Pinpoint the cell where the given text exists, returning its (x, y) midpoint coordinate. 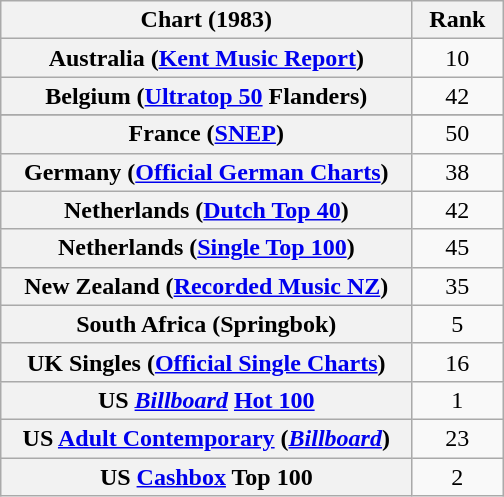
38 (458, 172)
45 (458, 248)
US Billboard Hot 100 (206, 400)
Australia (Kent Music Report) (206, 58)
Rank (458, 20)
UK Singles (Official Single Charts) (206, 362)
50 (458, 134)
35 (458, 286)
Netherlands (Dutch Top 40) (206, 210)
Netherlands (Single Top 100) (206, 248)
10 (458, 58)
Belgium (Ultratop 50 Flanders) (206, 96)
New Zealand (Recorded Music NZ) (206, 286)
23 (458, 438)
France (SNEP) (206, 134)
US Adult Contemporary (Billboard) (206, 438)
16 (458, 362)
Germany (Official German Charts) (206, 172)
South Africa (Springbok) (206, 324)
5 (458, 324)
2 (458, 477)
1 (458, 400)
US Cashbox Top 100 (206, 477)
Chart (1983) (206, 20)
